Extract the [x, y] coordinate from the center of the cell holding the provided text.  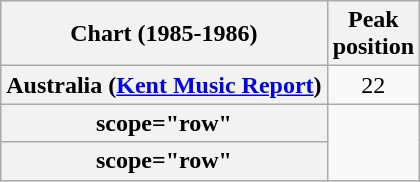
Australia (Kent Music Report) [164, 85]
Peakposition [373, 34]
22 [373, 85]
Chart (1985-1986) [164, 34]
